Capture the cell that displays the provided text and extract its [x, y] central coordinate. 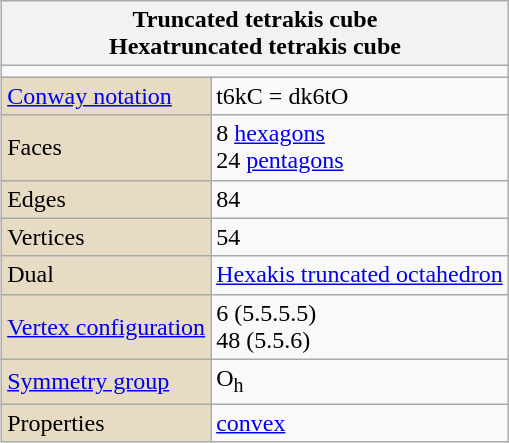
54 [360, 237]
6 (5.5.5.5)48 (5.5.6) [360, 326]
Hexakis truncated octahedron [360, 275]
Vertices [106, 237]
Conway notation [106, 96]
Vertex configuration [106, 326]
Symmetry group [106, 381]
Oh [360, 381]
Truncated tetrakis cubeHexatruncated tetrakis cube [256, 34]
convex [360, 423]
t6kC = dk6tO [360, 96]
Dual [106, 275]
84 [360, 199]
Faces [106, 148]
8 hexagons24 pentagons [360, 148]
Edges [106, 199]
Properties [106, 423]
